Scan for the cell matching the given text and deliver its (X, Y) coordinate at center. 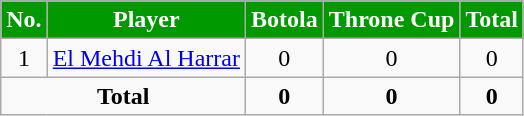
Botola (285, 20)
No. (24, 20)
Player (146, 20)
Throne Cup (392, 20)
El Mehdi Al Harrar (146, 58)
1 (24, 58)
